Pinpoint the cell where the given text exists, returning its (x, y) midpoint coordinate. 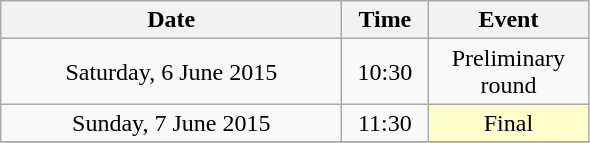
Date (172, 20)
Sunday, 7 June 2015 (172, 123)
11:30 (385, 123)
10:30 (385, 72)
Saturday, 6 June 2015 (172, 72)
Preliminary round (508, 72)
Event (508, 20)
Time (385, 20)
Final (508, 123)
